Determine the [x, y] coordinate at the center of the cell enclosing the given text.  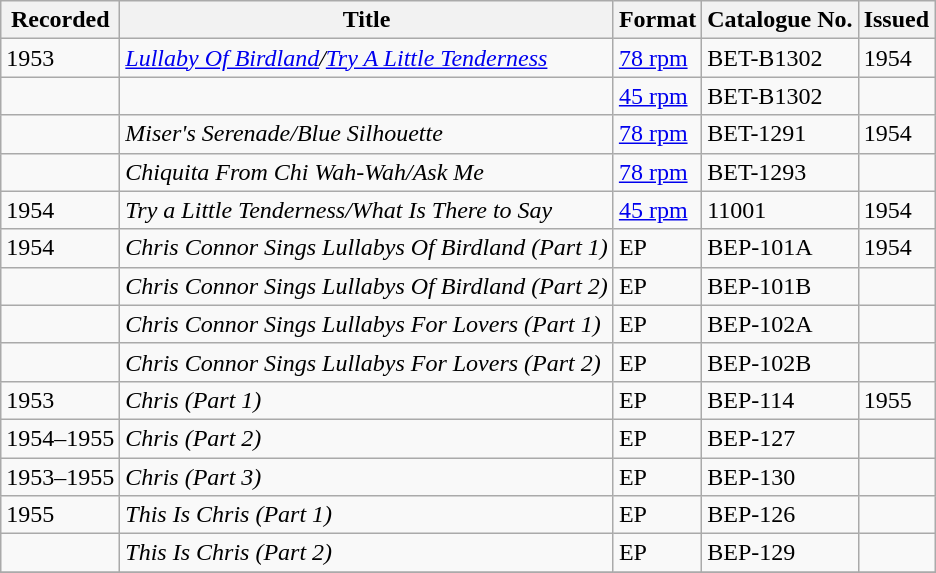
Issued [896, 20]
BEP-102B [780, 362]
Chris (Part 3) [367, 477]
11001 [780, 210]
Miser's Serenade/Blue Silhouette [367, 134]
BEP-114 [780, 400]
1954–1955 [60, 438]
Catalogue No. [780, 20]
BEP-102A [780, 324]
BET-1293 [780, 172]
Chris Connor Sings Lullabys Of Birdland (Part 2) [367, 286]
Try a Little Tenderness/What Is There to Say [367, 210]
Chris Connor Sings Lullabys For Lovers (Part 2) [367, 362]
BEP-127 [780, 438]
BEP-130 [780, 477]
BEP-101B [780, 286]
Chris (Part 2) [367, 438]
This Is Chris (Part 1) [367, 515]
Format [657, 20]
Chris Connor Sings Lullabys For Lovers (Part 1) [367, 324]
Chiquita From Chi Wah-Wah/Ask Me [367, 172]
Recorded [60, 20]
Chris (Part 1) [367, 400]
Chris Connor Sings Lullabys Of Birdland (Part 1) [367, 248]
BET-1291 [780, 134]
BEP-129 [780, 553]
1953–1955 [60, 477]
BEP-101A [780, 248]
Title [367, 20]
This Is Chris (Part 2) [367, 553]
BEP-126 [780, 515]
Lullaby Of Birdland/Try A Little Tenderness [367, 58]
